Provide the (X, Y) coordinate of the cell's center where the given text is located.  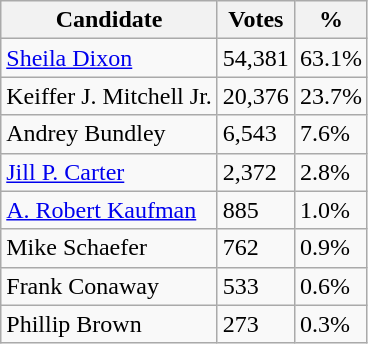
Votes (256, 20)
2.8% (330, 172)
Candidate (110, 20)
Phillip Brown (110, 324)
63.1% (330, 58)
2,372 (256, 172)
273 (256, 324)
Frank Conaway (110, 286)
54,381 (256, 58)
Sheila Dixon (110, 58)
Keiffer J. Mitchell Jr. (110, 96)
7.6% (330, 134)
533 (256, 286)
% (330, 20)
1.0% (330, 210)
Andrey Bundley (110, 134)
0.6% (330, 286)
Mike Schaefer (110, 248)
A. Robert Kaufman (110, 210)
20,376 (256, 96)
23.7% (330, 96)
762 (256, 248)
6,543 (256, 134)
Jill P. Carter (110, 172)
0.9% (330, 248)
885 (256, 210)
0.3% (330, 324)
